For the text-containing cell, return its midpoint in (x, y) coordinate format. 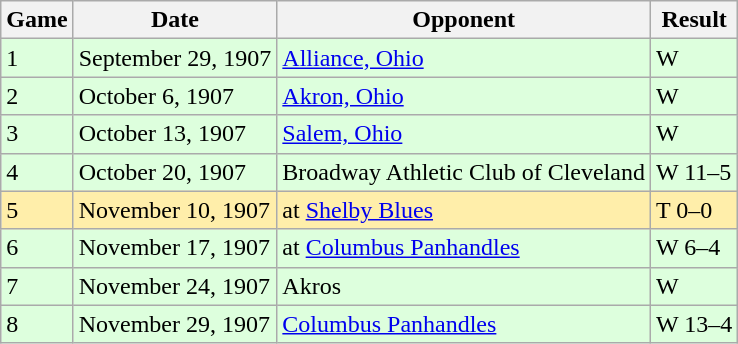
September 29, 1907 (175, 58)
8 (37, 324)
November 29, 1907 (175, 324)
7 (37, 286)
Akron, Ohio (464, 96)
1 (37, 58)
W 6–4 (694, 248)
Salem, Ohio (464, 134)
2 (37, 96)
4 (37, 172)
Opponent (464, 20)
W 11–5 (694, 172)
October 13, 1907 (175, 134)
W 13–4 (694, 324)
3 (37, 134)
Alliance, Ohio (464, 58)
October 20, 1907 (175, 172)
Result (694, 20)
at Columbus Panhandles (464, 248)
Date (175, 20)
Akros (464, 286)
November 24, 1907 (175, 286)
Columbus Panhandles (464, 324)
at Shelby Blues (464, 210)
5 (37, 210)
6 (37, 248)
November 17, 1907 (175, 248)
Broadway Athletic Club of Cleveland (464, 172)
November 10, 1907 (175, 210)
Game (37, 20)
T 0–0 (694, 210)
October 6, 1907 (175, 96)
